For the text-containing cell, return its midpoint in (x, y) coordinate format. 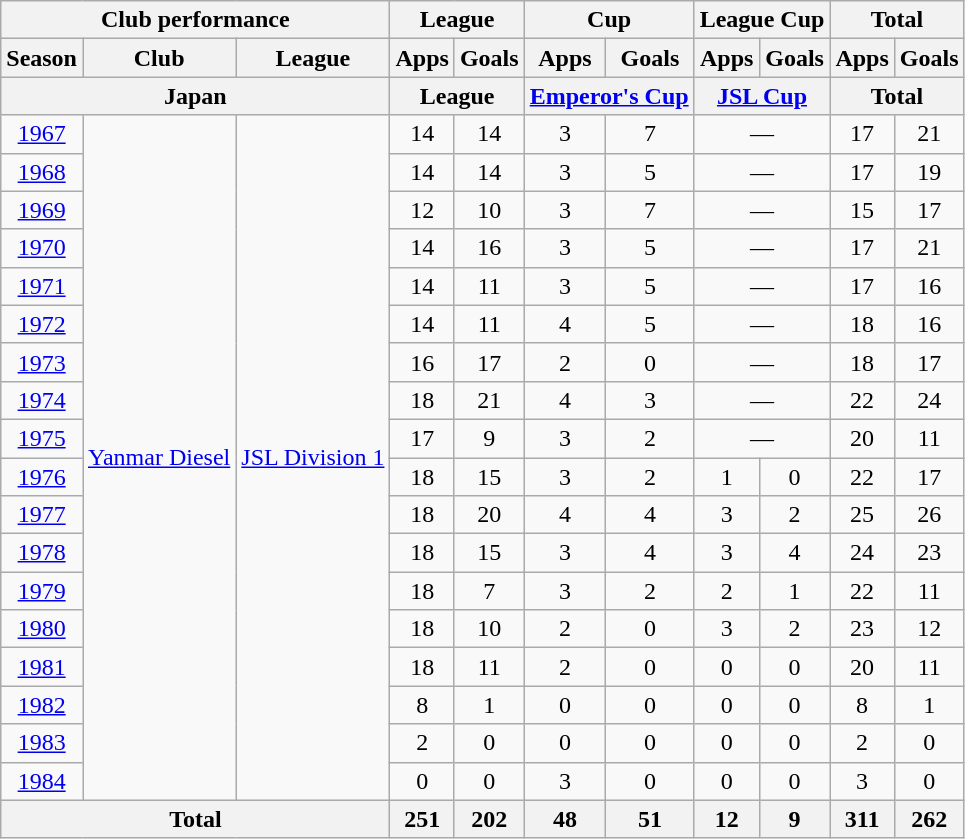
1974 (42, 400)
JSL Cup (762, 96)
JSL Division 1 (313, 458)
1982 (42, 705)
Cup (609, 20)
202 (489, 819)
19 (929, 172)
Club performance (196, 20)
1983 (42, 743)
1979 (42, 591)
1977 (42, 515)
Emperor's Cup (609, 96)
1980 (42, 629)
51 (650, 819)
1970 (42, 248)
1973 (42, 362)
48 (565, 819)
1984 (42, 781)
1978 (42, 553)
Club (158, 58)
1972 (42, 324)
Yanmar Diesel (158, 458)
League Cup (762, 20)
311 (862, 819)
Season (42, 58)
26 (929, 515)
1975 (42, 438)
1967 (42, 134)
1976 (42, 477)
1968 (42, 172)
1969 (42, 210)
25 (862, 515)
Japan (196, 96)
1981 (42, 667)
251 (422, 819)
262 (929, 819)
1971 (42, 286)
